From the cell containing the given text, extract its center point as [x, y] coordinate. 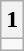
1 [12, 20]
